Return [X, Y] of the center of cell containing provided text 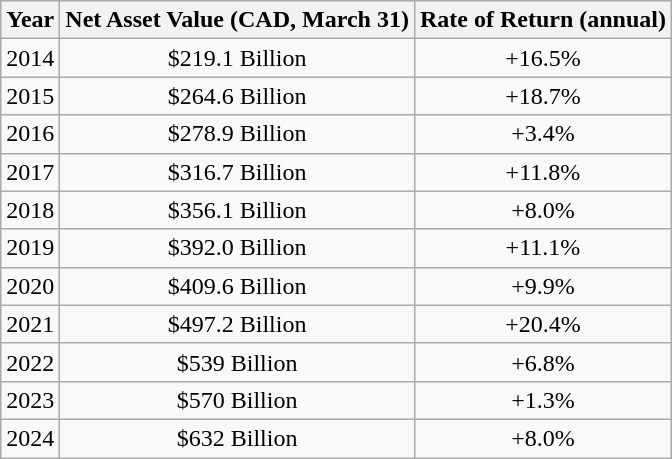
$632 Billion [238, 438]
$392.0 Billion [238, 248]
2024 [30, 438]
+20.4% [542, 324]
Net Asset Value (CAD, March 31) [238, 20]
$539 Billion [238, 362]
$356.1 Billion [238, 210]
+1.3% [542, 400]
2019 [30, 248]
+3.4% [542, 134]
2015 [30, 96]
Year [30, 20]
2017 [30, 172]
$219.1 Billion [238, 58]
$316.7 Billion [238, 172]
+11.8% [542, 172]
2022 [30, 362]
$570 Billion [238, 400]
$264.6 Billion [238, 96]
2018 [30, 210]
Rate of Return (annual) [542, 20]
+16.5% [542, 58]
2014 [30, 58]
+11.1% [542, 248]
+6.8% [542, 362]
+9.9% [542, 286]
2016 [30, 134]
$497.2 Billion [238, 324]
2021 [30, 324]
$278.9 Billion [238, 134]
$409.6 Billion [238, 286]
+18.7% [542, 96]
2020 [30, 286]
2023 [30, 400]
